Pinpoint the cell where the given text exists, returning its (X, Y) midpoint coordinate. 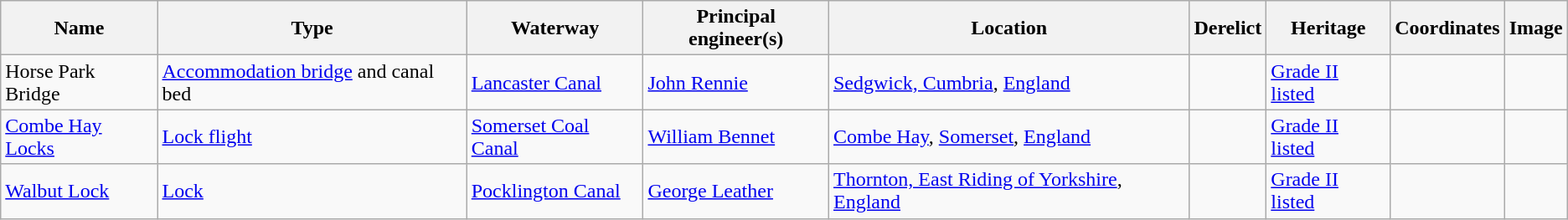
Horse Park Bridge (79, 82)
Location (1008, 28)
Accommodation bridge and canal bed (312, 82)
Sedgwick, Cumbria, England (1008, 82)
Lancaster Canal (554, 82)
Derelict (1228, 28)
Pocklington Canal (554, 191)
Lock (312, 191)
Lock flight (312, 137)
Type (312, 28)
Image (1536, 28)
Name (79, 28)
William Bennet (736, 137)
Combe Hay Locks (79, 137)
Heritage (1328, 28)
Principal engineer(s) (736, 28)
Coordinates (1447, 28)
Combe Hay, Somerset, England (1008, 137)
Walbut Lock (79, 191)
George Leather (736, 191)
John Rennie (736, 82)
Somerset Coal Canal (554, 137)
Thornton, East Riding of Yorkshire, England (1008, 191)
Waterway (554, 28)
